Locate the cell with the specified text and output its (x, y) center coordinate. 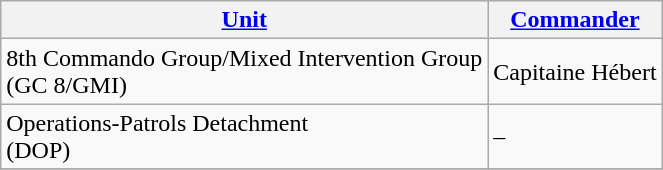
Operations-Patrols Detachment (DOP) (244, 136)
Capitaine Hébert (575, 72)
– (575, 136)
Commander (575, 20)
Unit (244, 20)
8th Commando Group/Mixed Intervention Group (GC 8/GMI) (244, 72)
